Locate the cell with the specified text and output its (X, Y) center coordinate. 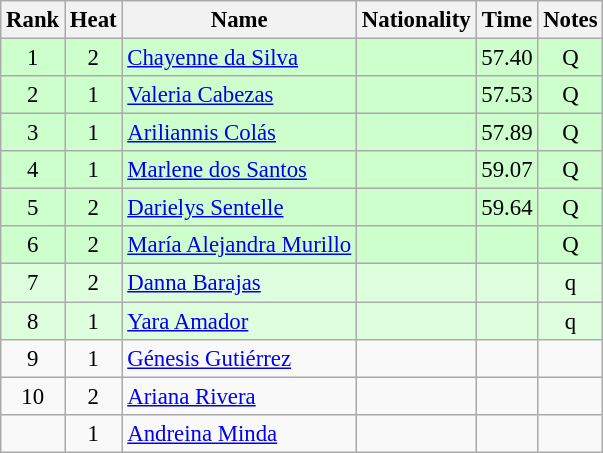
3 (33, 133)
59.64 (507, 208)
Ariana Rivera (240, 396)
Nationality (416, 20)
Ariliannis Colás (240, 133)
Danna Barajas (240, 283)
6 (33, 245)
9 (33, 358)
Time (507, 20)
7 (33, 283)
59.07 (507, 170)
10 (33, 396)
Yara Amador (240, 321)
Valeria Cabezas (240, 95)
57.89 (507, 133)
Génesis Gutiérrez (240, 358)
57.40 (507, 58)
Name (240, 20)
5 (33, 208)
Notes (570, 20)
8 (33, 321)
Rank (33, 20)
4 (33, 170)
María Alejandra Murillo (240, 245)
Marlene dos Santos (240, 170)
57.53 (507, 95)
Heat (94, 20)
Darielys Sentelle (240, 208)
Chayenne da Silva (240, 58)
Andreina Minda (240, 433)
